Locate the cell with the specified text and output its (X, Y) center coordinate. 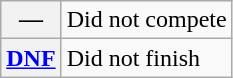
Did not finish (146, 58)
DNF (31, 58)
Did not compete (146, 20)
— (31, 20)
